Determine the [x, y] coordinate at the center of the cell enclosing the given text.  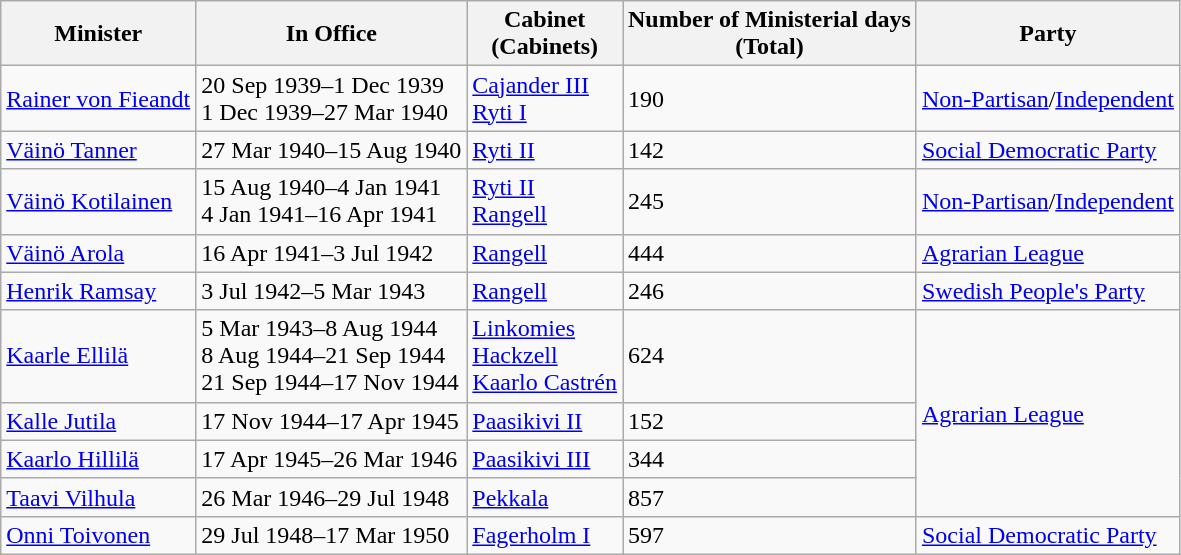
20 Sep 1939–1 Dec 19391 Dec 1939–27 Mar 1940 [332, 98]
26 Mar 1946–29 Jul 1948 [332, 497]
15 Aug 1940–4 Jan 19414 Jan 1941–16 Apr 1941 [332, 202]
Kalle Jutila [98, 421]
Swedish People's Party [1048, 291]
In Office [332, 34]
Onni Toivonen [98, 535]
246 [769, 291]
444 [769, 253]
17 Apr 1945–26 Mar 1946 [332, 459]
Cajander IIIRyti I [545, 98]
245 [769, 202]
Party [1048, 34]
5 Mar 1943–8 Aug 19448 Aug 1944–21 Sep 194421 Sep 1944–17 Nov 1944 [332, 356]
152 [769, 421]
Rainer von Fieandt [98, 98]
LinkomiesHackzellKaarlo Castrén [545, 356]
29 Jul 1948–17 Mar 1950 [332, 535]
Ryti IIRangell [545, 202]
Cabinet(Cabinets) [545, 34]
344 [769, 459]
142 [769, 150]
Pekkala [545, 497]
Henrik Ramsay [98, 291]
Minister [98, 34]
Kaarlo Hillilä [98, 459]
Paasikivi III [545, 459]
Väinö Arola [98, 253]
Ryti II [545, 150]
17 Nov 1944–17 Apr 1945 [332, 421]
Taavi Vilhula [98, 497]
624 [769, 356]
Väinö Tanner [98, 150]
Väinö Kotilainen [98, 202]
Kaarle Ellilä [98, 356]
190 [769, 98]
Number of Ministerial days (Total) [769, 34]
597 [769, 535]
27 Mar 1940–15 Aug 1940 [332, 150]
Paasikivi II [545, 421]
3 Jul 1942–5 Mar 1943 [332, 291]
16 Apr 1941–3 Jul 1942 [332, 253]
857 [769, 497]
Fagerholm I [545, 535]
